Provide the [x, y] coordinate of the cell's center where the given text is located.  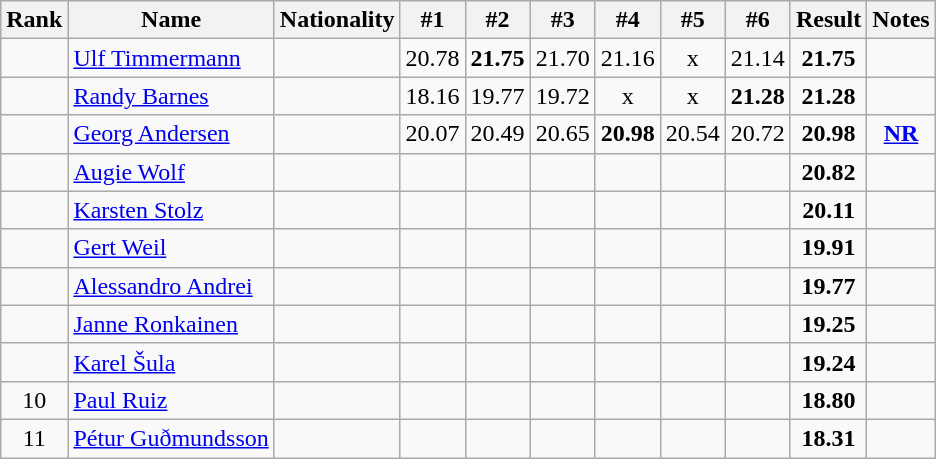
Gert Weil [171, 248]
NR [901, 134]
20.82 [828, 172]
Rank [34, 20]
20.65 [562, 134]
18.80 [828, 400]
20.54 [692, 134]
Nationality [337, 20]
19.91 [828, 248]
19.24 [828, 362]
Georg Andersen [171, 134]
21.16 [628, 58]
#4 [628, 20]
#2 [498, 20]
Paul Ruiz [171, 400]
Karel Šula [171, 362]
20.07 [432, 134]
#6 [758, 20]
Karsten Stolz [171, 210]
19.72 [562, 96]
Ulf Timmermann [171, 58]
18.31 [828, 438]
18.16 [432, 96]
20.78 [432, 58]
#5 [692, 20]
11 [34, 438]
21.70 [562, 58]
21.14 [758, 58]
#1 [432, 20]
Pétur Guðmundsson [171, 438]
Result [828, 20]
#3 [562, 20]
10 [34, 400]
Notes [901, 20]
Janne Ronkainen [171, 324]
Alessandro Andrei [171, 286]
Name [171, 20]
20.49 [498, 134]
Augie Wolf [171, 172]
19.25 [828, 324]
20.11 [828, 210]
20.72 [758, 134]
Randy Barnes [171, 96]
